Capture the cell that displays the provided text and extract its (x, y) central coordinate. 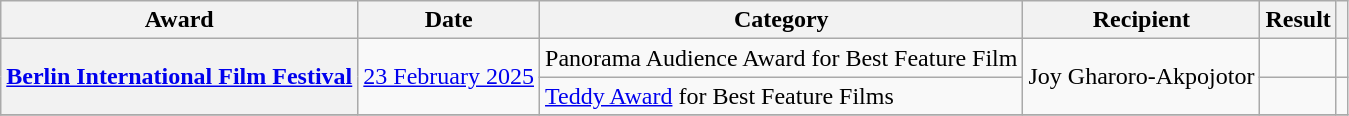
Recipient (1142, 20)
Berlin International Film Festival (180, 77)
23 February 2025 (449, 77)
Category (782, 20)
Award (180, 20)
Panorama Audience Award for Best Feature Film (782, 58)
Date (449, 20)
Joy Gharoro-Akpojotor (1142, 77)
Result (1298, 20)
Teddy Award for Best Feature Films (782, 96)
